Detect which cell encompasses the target text, then output its (x, y) center coordinate. 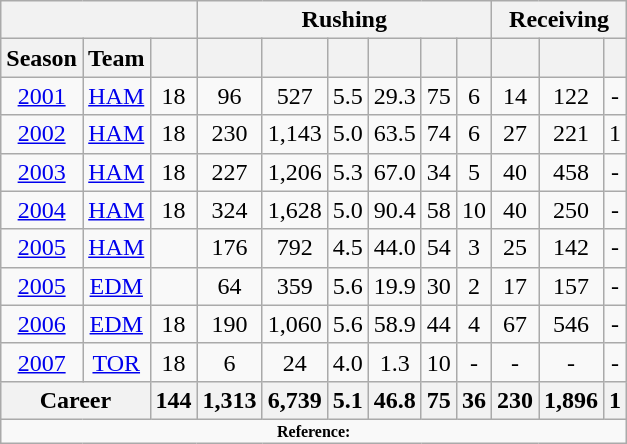
Reference: (314, 431)
46.8 (394, 400)
5.5 (348, 96)
1,896 (572, 400)
1,206 (294, 172)
Career (76, 400)
5.3 (348, 172)
64 (230, 286)
144 (174, 400)
527 (294, 96)
1,143 (294, 134)
2 (474, 286)
142 (572, 248)
250 (572, 210)
44 (438, 324)
546 (572, 324)
74 (438, 134)
90.4 (394, 210)
54 (438, 248)
67.0 (394, 172)
25 (514, 248)
2002 (42, 134)
Team (116, 58)
29.3 (394, 96)
TOR (116, 362)
Rushing (344, 20)
2006 (42, 324)
96 (230, 96)
27 (514, 134)
19.9 (394, 286)
30 (438, 286)
190 (230, 324)
157 (572, 286)
359 (294, 286)
36 (474, 400)
2004 (42, 210)
24 (294, 362)
4.0 (348, 362)
6,739 (294, 400)
34 (438, 172)
14 (514, 96)
67 (514, 324)
122 (572, 96)
3 (474, 248)
63.5 (394, 134)
4.5 (348, 248)
1,313 (230, 400)
Season (42, 58)
2003 (42, 172)
221 (572, 134)
5 (474, 172)
324 (230, 210)
58.9 (394, 324)
44.0 (394, 248)
792 (294, 248)
5.1 (348, 400)
1,060 (294, 324)
2001 (42, 96)
1.3 (394, 362)
4 (474, 324)
Receiving (558, 20)
2007 (42, 362)
227 (230, 172)
58 (438, 210)
176 (230, 248)
17 (514, 286)
1,628 (294, 210)
458 (572, 172)
